Output the [x, y] coordinate of the center of the cell containing the given text.  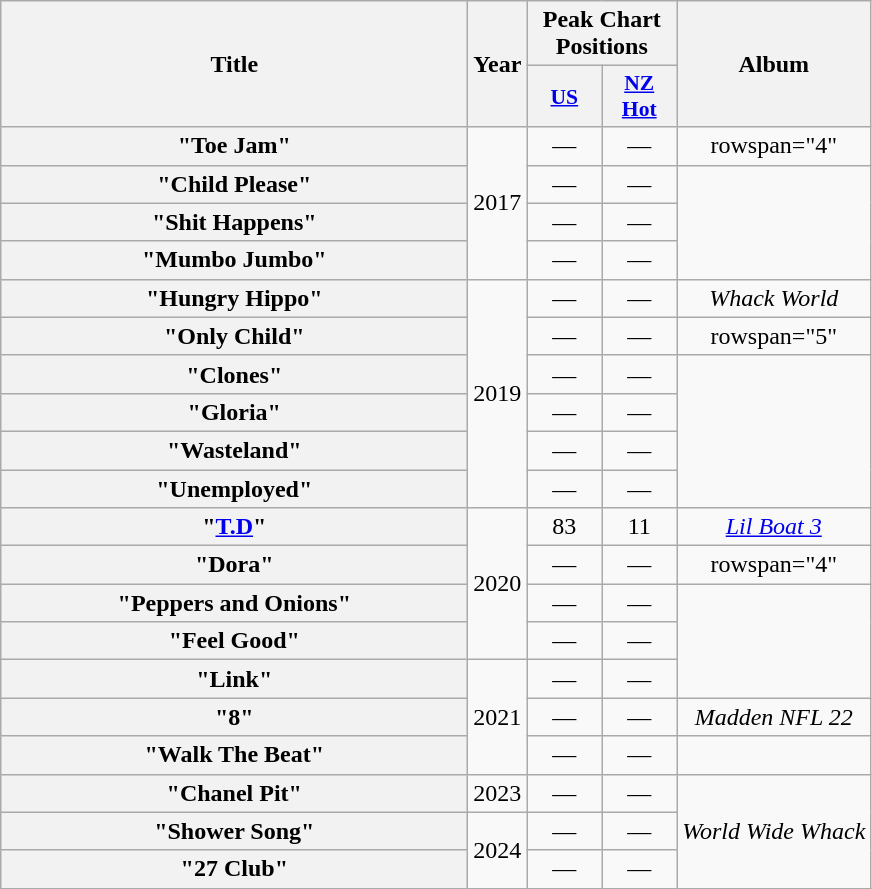
World Wide Whack [774, 831]
2020 [498, 584]
"Shit Happens" [234, 222]
2019 [498, 393]
2021 [498, 717]
2023 [498, 793]
2024 [498, 850]
"Only Child" [234, 336]
11 [640, 527]
NZHot [640, 96]
"Unemployed" [234, 489]
"Link" [234, 679]
rowspan="5" [774, 336]
"T.D" [234, 527]
"Child Please" [234, 184]
83 [564, 527]
"Chanel Pit" [234, 793]
Madden NFL 22 [774, 717]
US [564, 96]
"8" [234, 717]
"Toe Jam" [234, 146]
"Hungry Hippo" [234, 298]
"Shower Song" [234, 831]
"Clones" [234, 374]
Whack World [774, 298]
"Walk The Beat" [234, 755]
Album [774, 64]
"Feel Good" [234, 641]
"27 Club" [234, 869]
"Dora" [234, 565]
"Mumbo Jumbo" [234, 260]
Year [498, 64]
Lil Boat 3 [774, 527]
"Peppers and Onions" [234, 603]
Title [234, 64]
"Gloria" [234, 412]
"Wasteland" [234, 450]
Peak Chart Positions [602, 34]
2017 [498, 203]
